From the cell containing the given text, extract its center point as (x, y) coordinate. 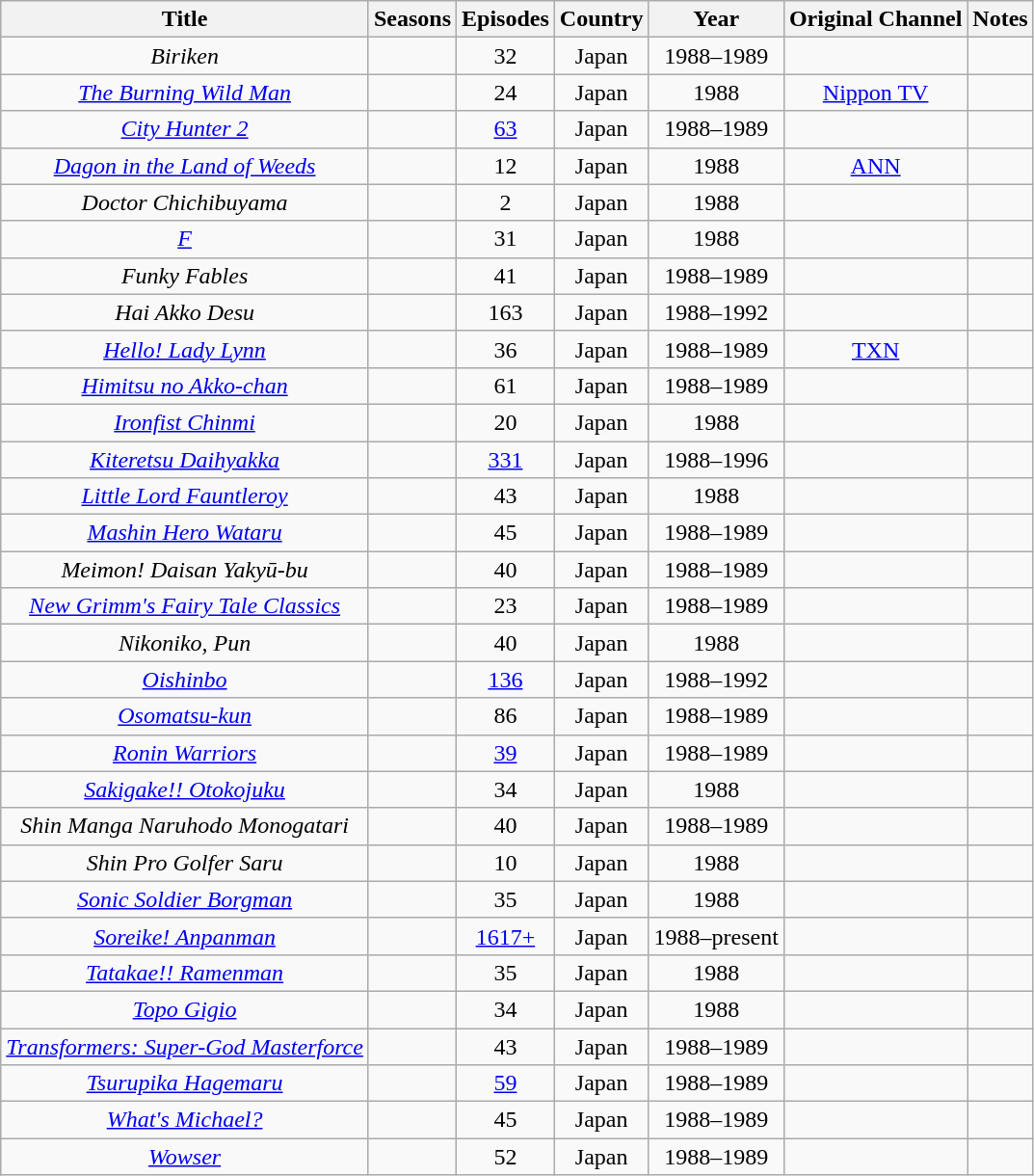
Biriken (185, 56)
Doctor Chichibuyama (185, 202)
1617+ (506, 936)
59 (506, 1083)
12 (506, 166)
Transformers: Super-God Masterforce (185, 1046)
Hello! Lady Lynn (185, 349)
32 (506, 56)
Notes (1000, 19)
Funky Fables (185, 276)
Hai Akko Desu (185, 312)
Meimon! Daisan Yakyū-bu (185, 570)
ANN (875, 166)
23 (506, 606)
Sakigake!! Otokojuku (185, 789)
Little Lord Fauntleroy (185, 496)
Ironfist Chinmi (185, 422)
Nikoniko, Pun (185, 643)
31 (506, 239)
Sonic Soldier Borgman (185, 899)
41 (506, 276)
Shin Pro Golfer Saru (185, 863)
Shin Manga Naruhodo Monogatari (185, 826)
10 (506, 863)
Mashin Hero Wataru (185, 533)
Oishinbo (185, 680)
City Hunter 2 (185, 129)
52 (506, 1157)
Original Channel (875, 19)
New Grimm's Fairy Tale Classics (185, 606)
Wowser (185, 1157)
Osomatsu-kun (185, 716)
Tsurupika Hagemaru (185, 1083)
1988–1996 (716, 460)
39 (506, 753)
Himitsu no Akko-chan (185, 386)
86 (506, 716)
Soreike! Anpanman (185, 936)
Topo Gigio (185, 1009)
61 (506, 386)
Seasons (412, 19)
163 (506, 312)
Title (185, 19)
Country (601, 19)
The Burning Wild Man (185, 93)
Tatakae!! Ramenman (185, 973)
TXN (875, 349)
What's Michael? (185, 1120)
36 (506, 349)
F (185, 239)
Dagon in the Land of Weeds (185, 166)
Episodes (506, 19)
Nippon TV (875, 93)
63 (506, 129)
Ronin Warriors (185, 753)
20 (506, 422)
24 (506, 93)
2 (506, 202)
1988–present (716, 936)
Year (716, 19)
136 (506, 680)
Kiteretsu Daihyakka (185, 460)
331 (506, 460)
